Pinpoint the cell where the given text exists, returning its (x, y) midpoint coordinate. 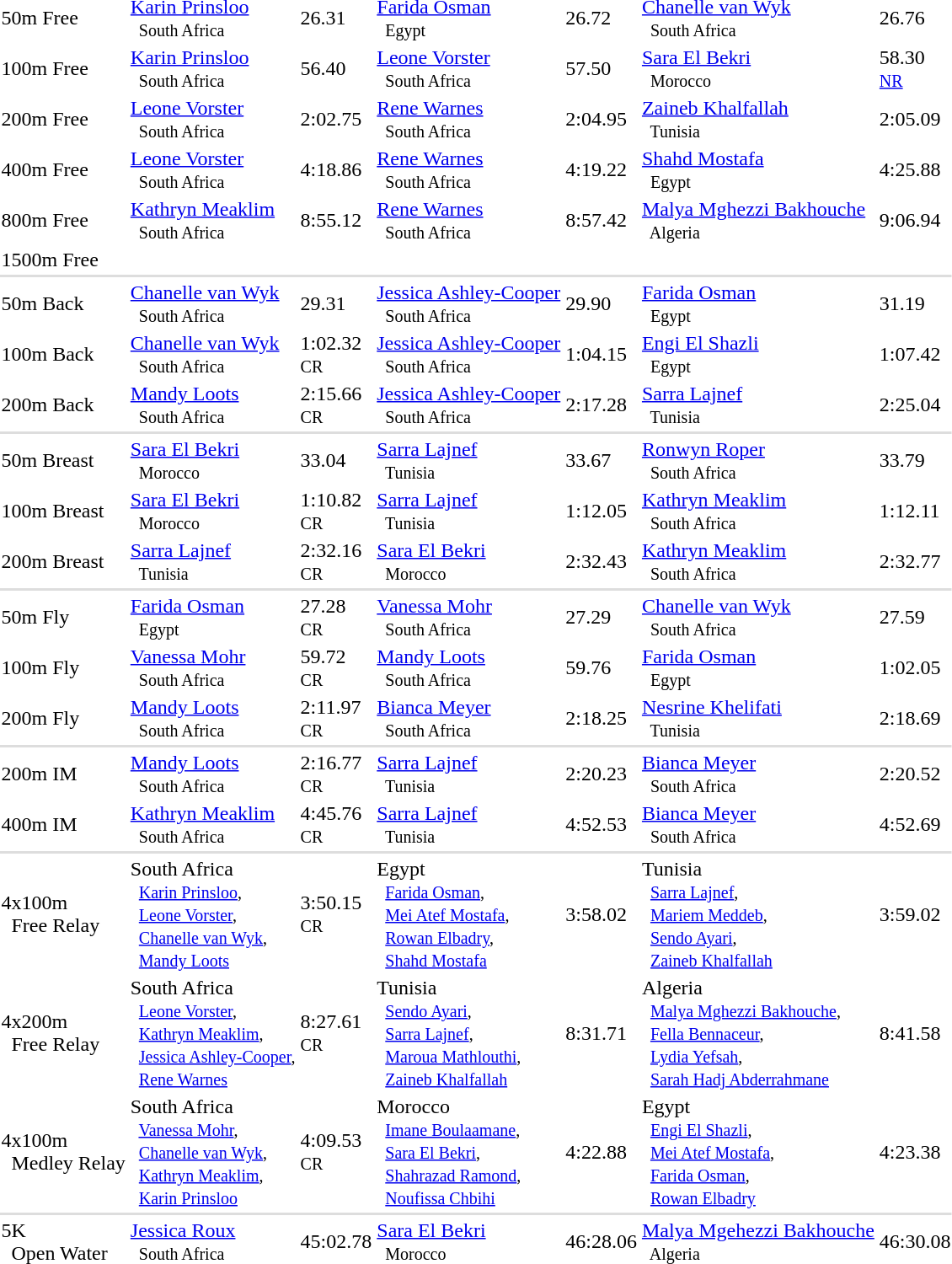
2:04.95 (602, 120)
400m IM (63, 824)
Egypt Engi El Shazli, Mei Atef Mostafa, Farida Osman, Rowan Elbadry (758, 1152)
4x100m Medley Relay (63, 1152)
100m Back (63, 354)
4:52.69 (915, 824)
100m Fly (63, 667)
3:50.15 CR (336, 914)
4:25.88 (915, 170)
Shahd Mostafa Egypt (758, 170)
9:06.94 (915, 221)
59.72 CR (336, 667)
Tunisia Sendo Ayari, Sarra Lajnef, Maroua Mathlouthi, Zaineb Khalfallah (468, 1033)
2:20.52 (915, 774)
57.50 (602, 69)
4:22.88 (602, 1152)
4:52.53 (602, 824)
8:57.42 (602, 221)
200m Breast (63, 561)
1:02.32 CR (336, 354)
59.76 (602, 667)
Nesrine Khelifati Tunisia (758, 718)
Tunisia Sarra Lajnef, Mariem Meddeb, Sendo Ayari, Zaineb Khalfallah (758, 914)
2:15.66 CR (336, 404)
3:59.02 (915, 914)
33.67 (602, 460)
27.59 (915, 617)
4:23.38 (915, 1152)
1:04.15 (602, 354)
200m Back (63, 404)
South Africa Leone Vorster, Kathryn Meaklim, Jessica Ashley-Cooper, Rene Warnes (212, 1033)
200m Free (63, 120)
Ronwyn Roper South Africa (758, 460)
4:09.53 CR (336, 1152)
100m Breast (63, 511)
400m Free (63, 170)
50m Breast (63, 460)
8:55.12 (336, 221)
Algeria Malya Mghezzi Bakhouche, Fella Bennaceur, Lydia Yefsah, Sarah Hadj Abderrahmane (758, 1033)
4:18.86 (336, 170)
2:32.43 (602, 561)
1:12.11 (915, 511)
South Africa Vanessa Mohr, Chanelle van Wyk, Kathryn Meaklim, Karin Prinsloo (212, 1152)
2:02.75 (336, 120)
50m Fly (63, 617)
1:12.05 (602, 511)
29.31 (336, 303)
56.40 (336, 69)
2:11.97 CR (336, 718)
8:31.71 (602, 1033)
Karin Prinsloo South Africa (212, 69)
200m IM (63, 774)
2:32.77 (915, 561)
2:18.25 (602, 718)
2:18.69 (915, 718)
1:10.82 CR (336, 511)
2:17.28 (602, 404)
4x200m Free Relay (63, 1033)
Zaineb Khalfallah Tunisia (758, 120)
Morocco Imane Boulaamane, Sara El Bekri, Shahrazad Ramond, Noufissa Chbihi (468, 1152)
2:05.09 (915, 120)
800m Free (63, 221)
4x100m Free Relay (63, 914)
1:07.42 (915, 354)
4:19.22 (602, 170)
Engi El Shazli Egypt (758, 354)
1:02.05 (915, 667)
58.30 NR (915, 69)
1500m Free (63, 260)
2:25.04 (915, 404)
27.28 CR (336, 617)
8:27.61 CR (336, 1033)
33.79 (915, 460)
29.90 (602, 303)
100m Free (63, 69)
2:20.23 (602, 774)
3:58.02 (602, 914)
27.29 (602, 617)
South Africa Karin Prinsloo, Leone Vorster, Chanelle van Wyk, Mandy Loots (212, 914)
Egypt Farida Osman, Mei Atef Mostafa, Rowan Elbadry, Shahd Mostafa (468, 914)
33.04 (336, 460)
2:32.16 CR (336, 561)
200m Fly (63, 718)
8:41.58 (915, 1033)
31.19 (915, 303)
50m Back (63, 303)
Malya Mghezzi Bakhouche Algeria (758, 221)
2:16.77 CR (336, 774)
4:45.76 CR (336, 824)
